From the cell containing the given text, extract its center point as [x, y] coordinate. 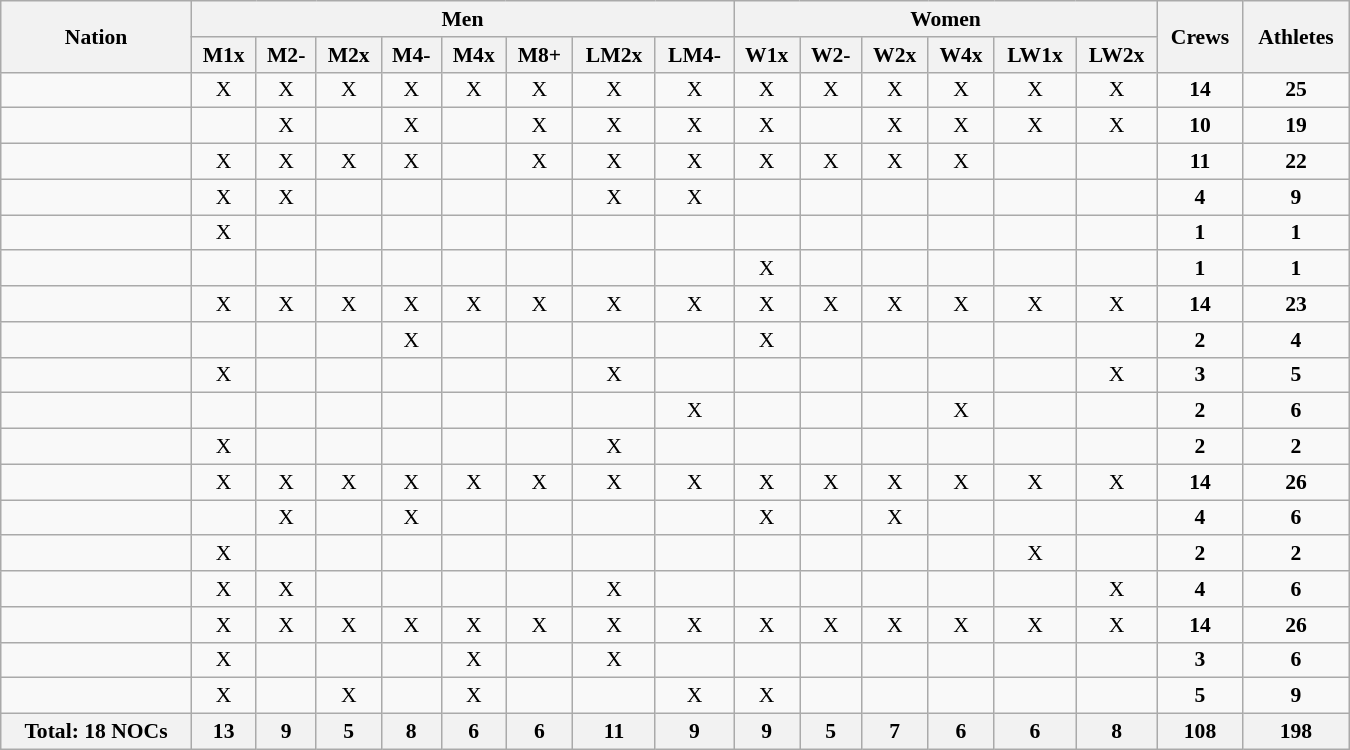
Men [462, 19]
25 [1296, 90]
23 [1296, 304]
W2- [831, 55]
22 [1296, 162]
Total: 18 NOCs [96, 732]
LM4- [694, 55]
W2x [895, 55]
LW1x [1035, 55]
Nation [96, 36]
Women [946, 19]
10 [1200, 126]
LM2x [614, 55]
19 [1296, 126]
7 [895, 732]
Crews [1200, 36]
Athletes [1296, 36]
M2x [348, 55]
108 [1200, 732]
LW2x [1117, 55]
M2- [286, 55]
13 [224, 732]
198 [1296, 732]
W4x [961, 55]
M4x [474, 55]
W1x [767, 55]
M1x [224, 55]
M8+ [540, 55]
M4- [411, 55]
